From the cell containing the given text, extract its center point as (X, Y) coordinate. 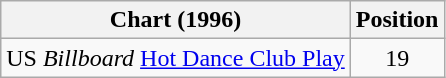
Chart (1996) (176, 20)
19 (397, 58)
Position (397, 20)
US Billboard Hot Dance Club Play (176, 58)
